Extract the [x, y] coordinate from the center of the cell holding the provided text.  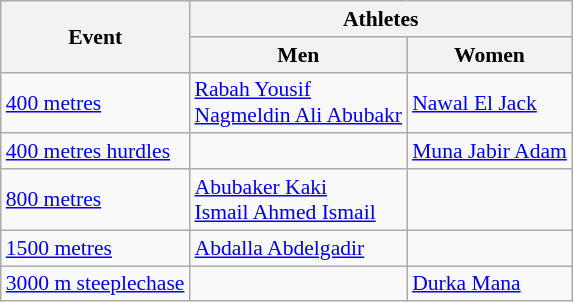
Durka Mana [490, 284]
Nawal El Jack [490, 102]
800 metres [96, 200]
Rabah YousifNagmeldin Ali Abubakr [299, 102]
Abdalla Abdelgadir [299, 248]
1500 metres [96, 248]
Women [490, 55]
Abubaker KakiIsmail Ahmed Ismail [299, 200]
3000 m steeplechase [96, 284]
Men [299, 55]
400 metres hurdles [96, 152]
Athletes [381, 19]
Event [96, 36]
Muna Jabir Adam [490, 152]
400 metres [96, 102]
